Scan for the cell matching the given text and deliver its (X, Y) coordinate at center. 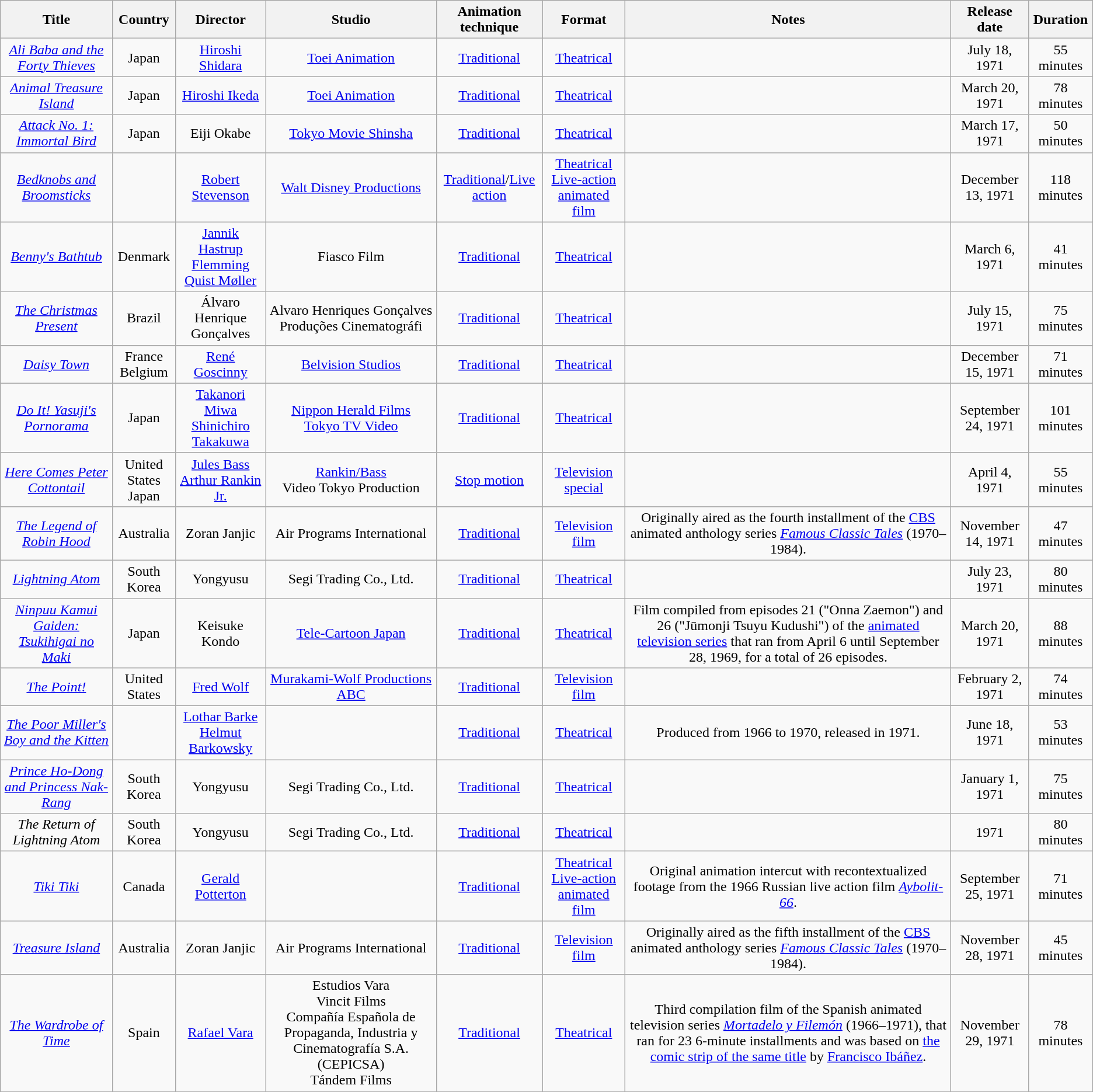
March 6, 1971 (990, 257)
Fiasco Film (351, 257)
Rankin/Bass Video Tokyo Production (351, 479)
53 minutes (1061, 733)
Format (584, 20)
Ali Baba and the Forty Thieves (56, 57)
Álvaro Henrique Gonçalves (221, 318)
88 minutes (1061, 633)
Originally aired as the fifth installment of the CBS animated anthology series Famous Classic Tales (1970–1984). (788, 948)
Hiroshi Ikeda (221, 96)
Title (56, 20)
Bedknobs and Broomsticks (56, 187)
Eiji Okabe (221, 133)
René Goscinny (221, 364)
Lightning Atom (56, 579)
March 17, 1971 (990, 133)
Ninpuu Kamui Gaiden: Tsukihigai no Maki (56, 633)
July 23, 1971 (990, 579)
November 14, 1971 (990, 533)
The Christmas Present (56, 318)
Walt Disney Productions (351, 187)
The Legend of Robin Hood (56, 533)
101 minutes (1061, 418)
Murakami-Wolf Productions ABC (351, 687)
Treasure Island (56, 948)
Jules Bass Arthur Rankin Jr. (221, 479)
50 minutes (1061, 133)
Keisuke Kondo (221, 633)
Takanori Miwa Shinichiro Takakuwa (221, 418)
Duration (1061, 20)
Robert Stevenson (221, 187)
The Return of Lightning Atom (56, 833)
Canada (144, 886)
Originally aired as the fourth installment of the CBS animated anthology series Famous Classic Tales (1970–1984). (788, 533)
April 4, 1971 (990, 479)
Prince Ho-Dong and Princess Nak-Rang (56, 787)
74 minutes (1061, 687)
Benny's Bathtub (56, 257)
Alvaro Henriques Gonçalves Produções Cinematográfi (351, 318)
February 2, 1971 (990, 687)
November 28, 1971 (990, 948)
June 18, 1971 (990, 733)
Rafael Vara (221, 1033)
118 minutes (1061, 187)
Stop motion (489, 479)
United States Japan (144, 479)
Do It! Yasuji's Pornorama (56, 418)
Brazil (144, 318)
The Point! (56, 687)
Traditional/Live action (489, 187)
47 minutes (1061, 533)
Here Comes Peter Cottontail (56, 479)
Tiki Tiki (56, 886)
Tokyo Movie Shinsha (351, 133)
Estudios Vara Vincit Films Compañía Española de Propaganda, Industria y Cinematografía S.A. (CEPICSA) Tándem Films (351, 1033)
Attack No. 1: Immortal Bird (56, 133)
January 1, 1971 (990, 787)
The Wardrobe of Time (56, 1033)
Hiroshi Shidara (221, 57)
Produced from 1966 to 1970, released in 1971. (788, 733)
July 18, 1971 (990, 57)
Tele-Cartoon Japan (351, 633)
1971 (990, 833)
September 25, 1971 (990, 886)
United States (144, 687)
The Poor Miller's Boy and the Kitten (56, 733)
41 minutes (1061, 257)
Release date (990, 20)
Country (144, 20)
Original animation intercut with recontextualized footage from the 1966 Russian live action film Aybolit-66. (788, 886)
September 24, 1971 (990, 418)
Fred Wolf (221, 687)
Denmark (144, 257)
Lothar Barke Helmut Barkowsky (221, 733)
Daisy Town (56, 364)
July 15, 1971 (990, 318)
Belvision Studios (351, 364)
November 29, 1971 (990, 1033)
Animation technique (489, 20)
Nippon Herald Films Tokyo TV Video (351, 418)
France Belgium (144, 364)
Studio (351, 20)
45 minutes (1061, 948)
Director (221, 20)
Spain (144, 1033)
Jannik Hastrup Flemming Quist Møller (221, 257)
Animal Treasure Island (56, 96)
Television special (584, 479)
Gerald Potterton (221, 886)
December 13, 1971 (990, 187)
Notes (788, 20)
December 15, 1971 (990, 364)
